Search for the cell housing the specified text and yield its (X, Y) center coordinate. 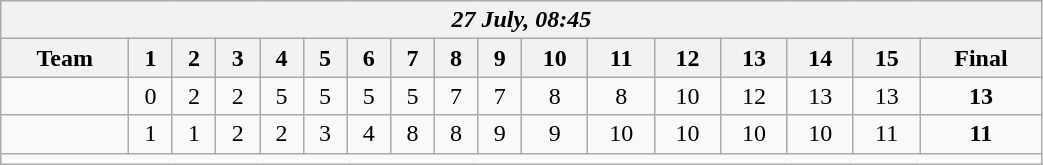
0 (151, 96)
15 (886, 58)
27 July, 08:45 (522, 20)
6 (369, 58)
Team (65, 58)
14 (820, 58)
Final (981, 58)
